Find where the given text appears and provide that cell's center as (X, Y) coordinate. 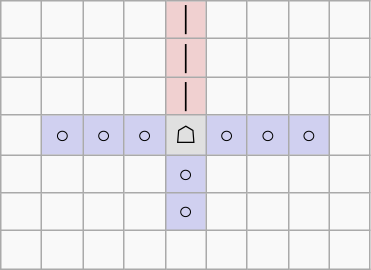
☖ (186, 135)
